Pinpoint the cell where the given text exists, returning its (X, Y) midpoint coordinate. 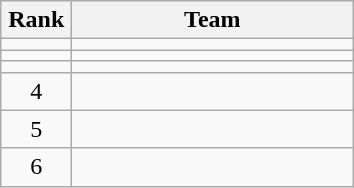
5 (36, 129)
4 (36, 91)
Team (212, 20)
Rank (36, 20)
6 (36, 167)
